Determine the [x, y] coordinate at the center of the cell enclosing the given text.  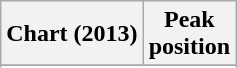
Peakposition [189, 34]
Chart (2013) [72, 34]
